Output the [x, y] coordinate of the center of the cell containing the given text.  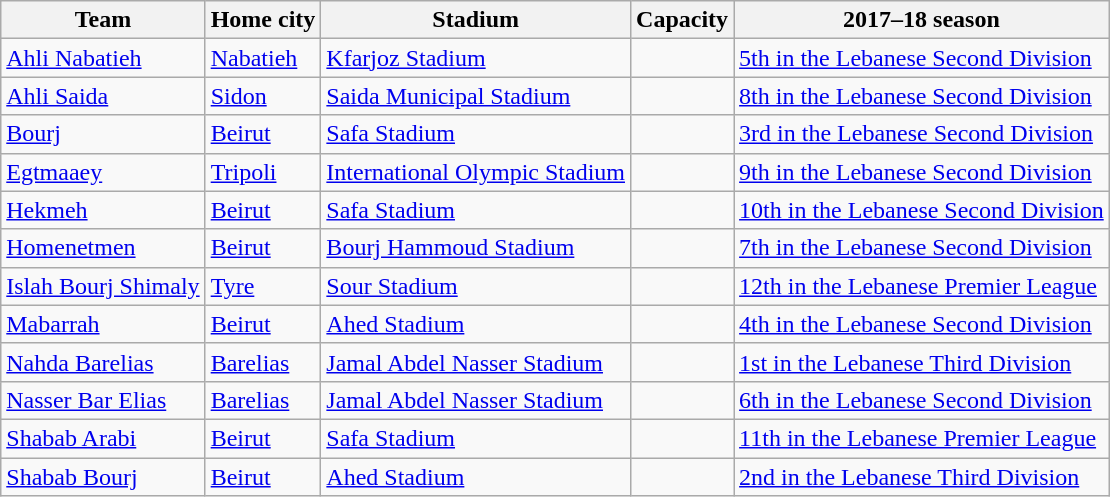
Nasser Bar Elias [103, 400]
Homenetmen [103, 248]
Sour Stadium [476, 286]
Mabarrah [103, 324]
10th in the Lebanese Second Division [922, 210]
Ahli Nabatieh [103, 58]
International Olympic Stadium [476, 172]
Sidon [263, 96]
Ahli Saida [103, 96]
1st in the Lebanese Third Division [922, 362]
11th in the Lebanese Premier League [922, 438]
8th in the Lebanese Second Division [922, 96]
2017–18 season [922, 20]
Kfarjoz Stadium [476, 58]
9th in the Lebanese Second Division [922, 172]
3rd in the Lebanese Second Division [922, 134]
4th in the Lebanese Second Division [922, 324]
Nabatieh [263, 58]
6th in the Lebanese Second Division [922, 400]
Bourj [103, 134]
Tyre [263, 286]
2nd in the Lebanese Third Division [922, 477]
Shabab Bourj [103, 477]
Stadium [476, 20]
Saida Municipal Stadium [476, 96]
Capacity [682, 20]
Home city [263, 20]
Team [103, 20]
5th in the Lebanese Second Division [922, 58]
12th in the Lebanese Premier League [922, 286]
Hekmeh [103, 210]
Bourj Hammoud Stadium [476, 248]
Tripoli [263, 172]
Islah Bourj Shimaly [103, 286]
Egtmaaey [103, 172]
Nahda Barelias [103, 362]
Shabab Arabi [103, 438]
7th in the Lebanese Second Division [922, 248]
